Locate the cell with the specified text and output its [X, Y] center coordinate. 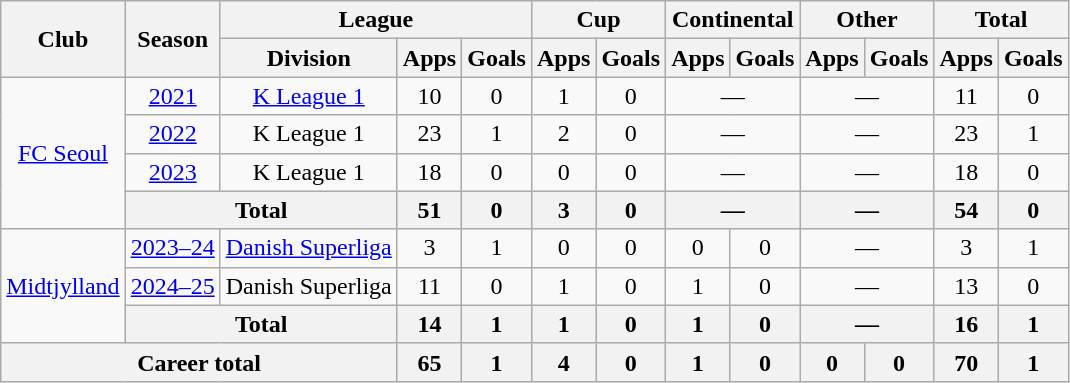
2024–25 [172, 286]
2 [563, 134]
65 [429, 362]
Continental [733, 20]
Club [63, 39]
Division [308, 58]
14 [429, 324]
54 [966, 210]
Cup [598, 20]
10 [429, 96]
2021 [172, 96]
Other [867, 20]
2022 [172, 134]
2023–24 [172, 248]
Season [172, 39]
70 [966, 362]
Midtjylland [63, 286]
4 [563, 362]
16 [966, 324]
League [376, 20]
2023 [172, 172]
13 [966, 286]
Career total [200, 362]
FC Seoul [63, 153]
51 [429, 210]
